Search for the cell housing the specified text and yield its (x, y) center coordinate. 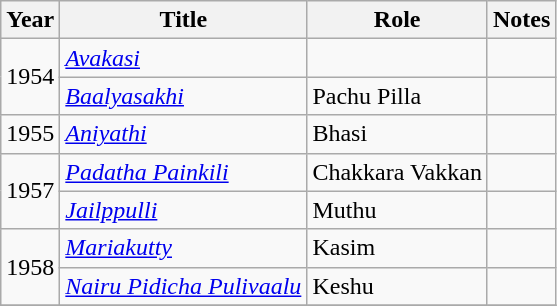
Aniyathi (184, 134)
Pachu Pilla (398, 96)
Muthu (398, 210)
1957 (30, 191)
Keshu (398, 286)
Bhasi (398, 134)
Avakasi (184, 58)
Jailppulli (184, 210)
Role (398, 20)
1958 (30, 267)
Notes (521, 20)
Year (30, 20)
Title (184, 20)
Mariakutty (184, 248)
1954 (30, 77)
Chakkara Vakkan (398, 172)
Kasim (398, 248)
Nairu Pidicha Pulivaalu (184, 286)
Padatha Painkili (184, 172)
1955 (30, 134)
Baalyasakhi (184, 96)
